Provide the (X, Y) coordinate of the cell's center where the given text is located.  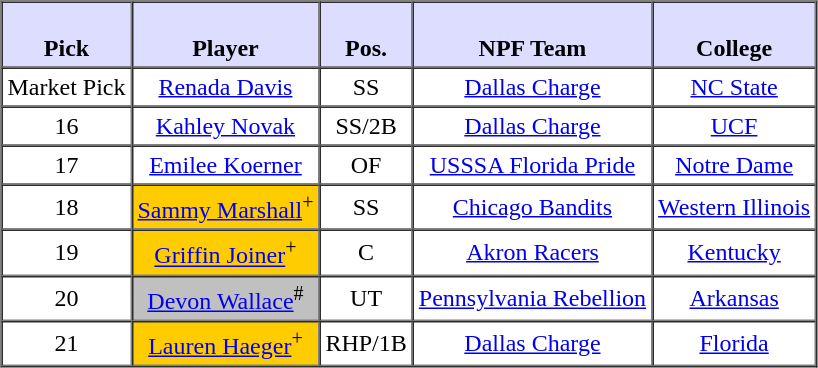
UCF (734, 126)
Pos. (366, 35)
17 (67, 166)
Kentucky (734, 252)
C (366, 252)
21 (67, 344)
Pennsylvania Rebellion (532, 298)
USSSA Florida Pride (532, 166)
Chicago Bandits (532, 206)
Player (225, 35)
Griffin Joiner+ (225, 252)
Sammy Marshall+ (225, 206)
College (734, 35)
Notre Dame (734, 166)
Pick (67, 35)
SS/2B (366, 126)
Lauren Haeger+ (225, 344)
UT (366, 298)
NPF Team (532, 35)
Akron Racers (532, 252)
Market Pick (67, 88)
Florida (734, 344)
NC State (734, 88)
20 (67, 298)
Arkansas (734, 298)
Kahley Novak (225, 126)
RHP/1B (366, 344)
18 (67, 206)
Renada Davis (225, 88)
Devon Wallace# (225, 298)
16 (67, 126)
OF (366, 166)
Western Illinois (734, 206)
19 (67, 252)
Emilee Koerner (225, 166)
